Output the (X, Y) coordinate of the center of the cell containing the given text.  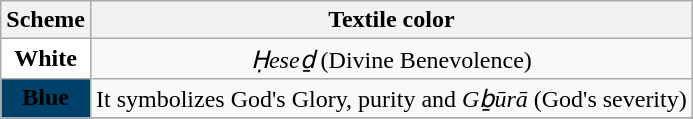
It symbolizes God's Glory, purity and Gḇūrā (God's severity) (391, 98)
White (46, 59)
Ḥeseḏ (Divine Benevolence) (391, 59)
Textile color (391, 20)
Scheme (46, 20)
Blue (46, 98)
